Return the (x, y) coordinate for the center point of the cell that contains the specified text.  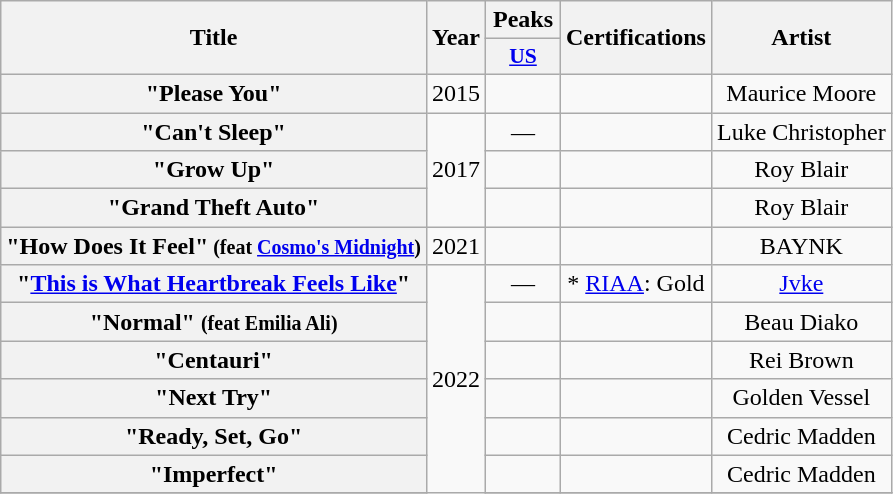
"Ready, Set, Go" (214, 436)
Jvke (801, 284)
Golden Vessel (801, 398)
BAYNK (801, 246)
"Next Try" (214, 398)
Rei Brown (801, 360)
Title (214, 38)
Maurice Moore (801, 93)
"Grand Theft Auto" (214, 208)
Beau Diako (801, 322)
Peaks (524, 20)
Certifications (636, 38)
2022 (456, 379)
"Please You" (214, 93)
Luke Christopher (801, 131)
"Grow Up" (214, 170)
2021 (456, 246)
"Imperfect" (214, 474)
Year (456, 38)
"Normal" (feat Emilia Ali) (214, 322)
"How Does It Feel" (feat Cosmo's Midnight) (214, 246)
"Can't Sleep" (214, 131)
"Centauri" (214, 360)
"This is What Heartbreak Feels Like" (214, 284)
US (524, 57)
* RIAA: Gold (636, 284)
2015 (456, 93)
2017 (456, 169)
Artist (801, 38)
